Determine the [X, Y] coordinate at the center of the cell enclosing the given text.  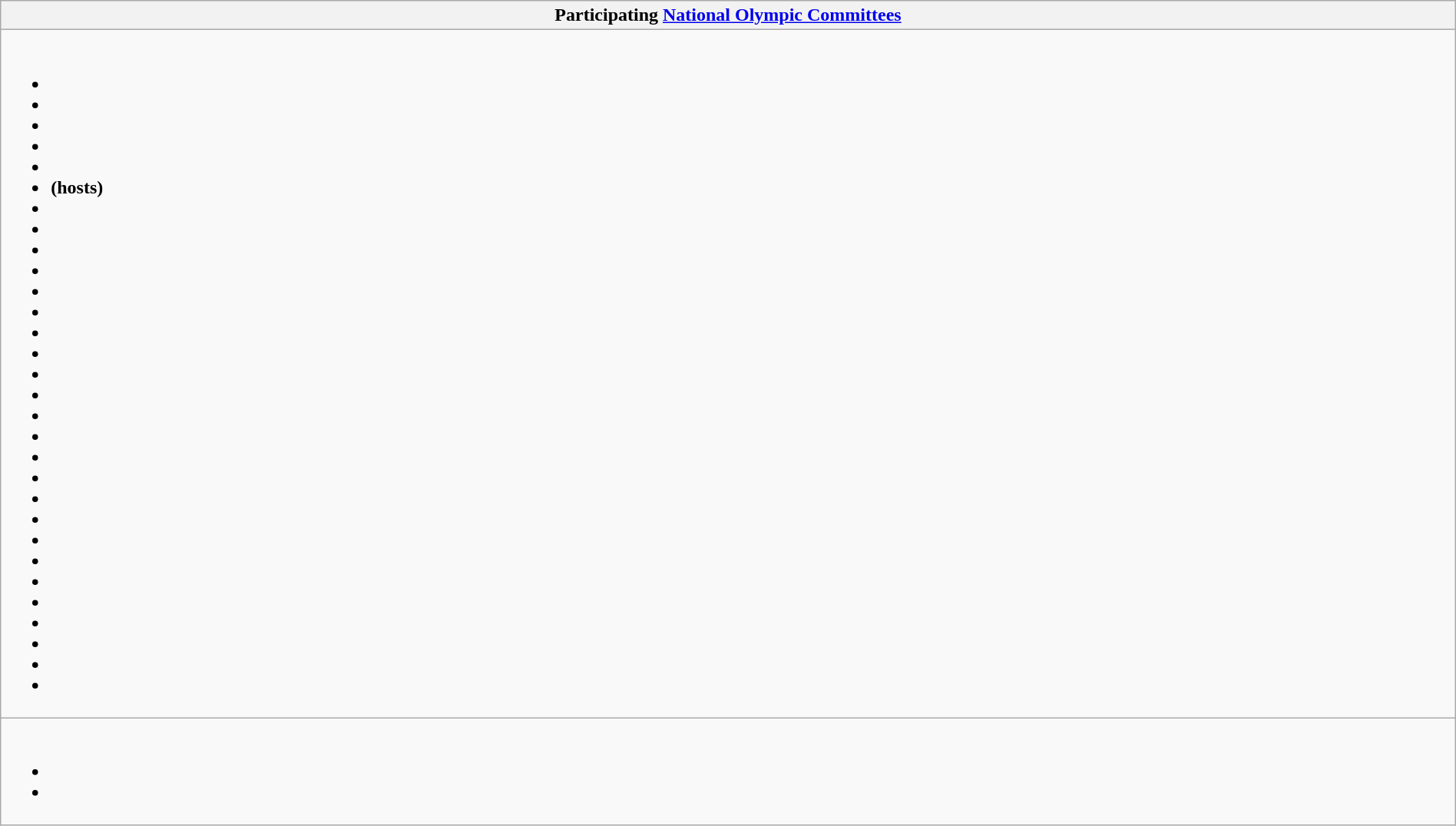
(hosts) [728, 374]
Participating National Olympic Committees [728, 15]
